Locate the cell with the specified text and output its [X, Y] center coordinate. 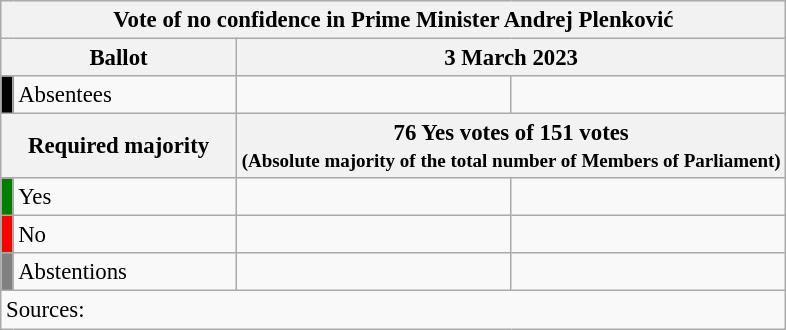
Absentees [125, 95]
Yes [125, 197]
Abstentions [125, 273]
Vote of no confidence in Prime Minister Andrej Plenković [394, 20]
76 Yes votes of 151 votes(Absolute majority of the total number of Members of Parliament) [511, 146]
Required majority [119, 146]
Ballot [119, 58]
No [125, 235]
3 March 2023 [511, 58]
Sources: [394, 310]
